Output the [x, y] coordinate of the center of the cell containing the given text.  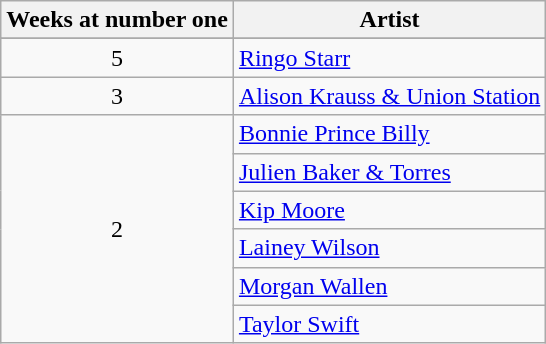
Julien Baker & Torres [389, 172]
Taylor Swift [389, 324]
Lainey Wilson [389, 248]
Artist [389, 20]
Kip Moore [389, 210]
3 [118, 96]
2 [118, 229]
Ringo Starr [389, 58]
Morgan Wallen [389, 286]
Bonnie Prince Billy [389, 134]
Alison Krauss & Union Station [389, 96]
5 [118, 58]
Weeks at number one [118, 20]
